Output the [X, Y] coordinate of the center of the cell containing the given text.  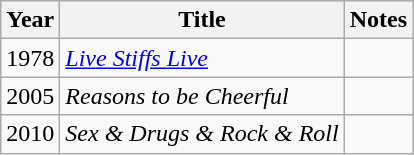
1978 [30, 58]
Live Stiffs Live [202, 58]
2005 [30, 96]
Title [202, 20]
Reasons to be Cheerful [202, 96]
Year [30, 20]
2010 [30, 134]
Sex & Drugs & Rock & Roll [202, 134]
Notes [378, 20]
